Pinpoint the cell where the given text exists, returning its [x, y] midpoint coordinate. 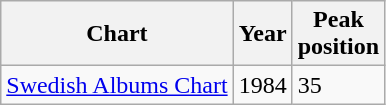
Chart [117, 34]
Swedish Albums Chart [117, 85]
Year [262, 34]
Peakposition [338, 34]
1984 [262, 85]
35 [338, 85]
